Search for the cell housing the specified text and yield its [X, Y] center coordinate. 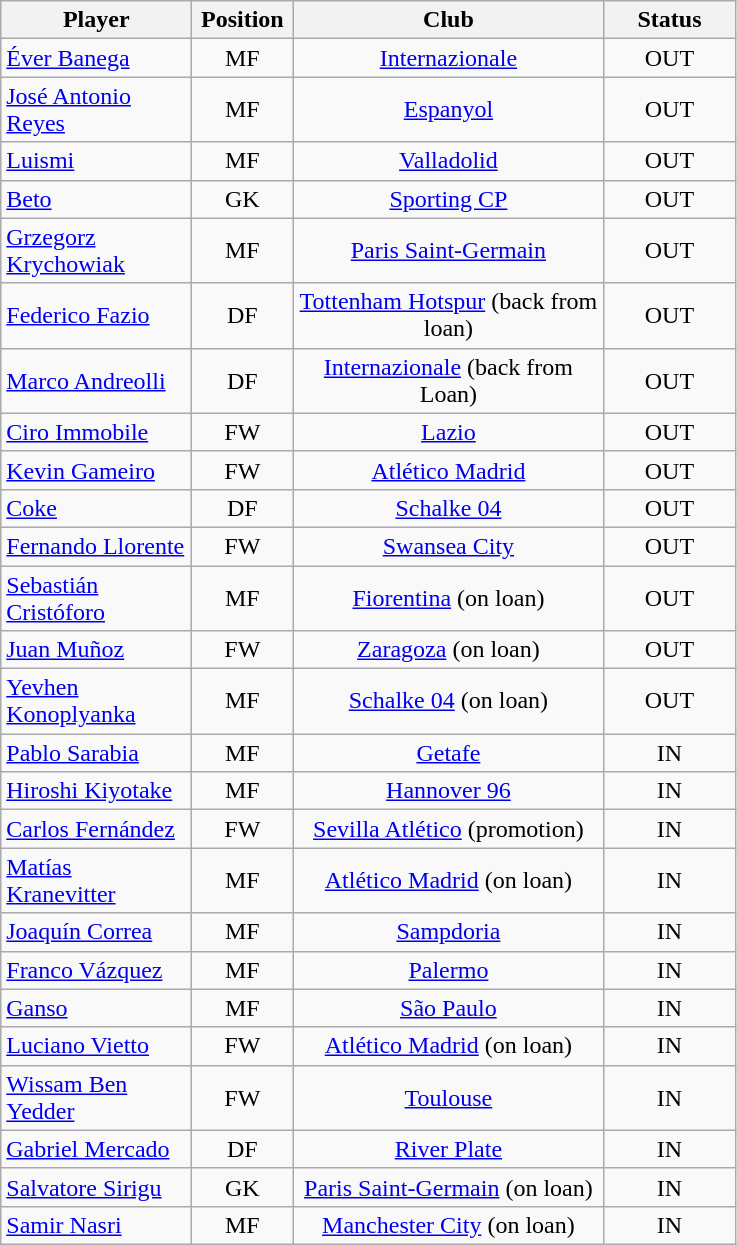
Luismi [96, 161]
Club [448, 20]
São Paulo [448, 1008]
Palermo [448, 970]
Gabriel Mercado [96, 1149]
José Antonio Reyes [96, 110]
Federico Fazio [96, 316]
Luciano Vietto [96, 1046]
Wissam Ben Yedder [96, 1098]
Lazio [448, 432]
Matías Kranevitter [96, 880]
Juan Muñoz [96, 650]
Carlos Fernández [96, 829]
Internazionale (back from Loan) [448, 380]
Atlético Madrid [448, 470]
Player [96, 20]
Pablo Sarabia [96, 753]
Franco Vázquez [96, 970]
Hiroshi Kiyotake [96, 791]
Getafe [448, 753]
Fiorentina (on loan) [448, 598]
Hannover 96 [448, 791]
Sporting CP [448, 199]
Zaragoza (on loan) [448, 650]
Ganso [96, 1008]
Schalke 04 [448, 508]
Tottenham Hotspur (back from loan) [448, 316]
Ciro Immobile [96, 432]
River Plate [448, 1149]
Joaquín Correa [96, 932]
Manchester City (on loan) [448, 1225]
Valladolid [448, 161]
Sampdoria [448, 932]
Samir Nasri [96, 1225]
Marco Andreolli [96, 380]
Éver Banega [96, 58]
Sevilla Atlético (promotion) [448, 829]
Internazionale [448, 58]
Paris Saint-Germain (on loan) [448, 1187]
Espanyol [448, 110]
Beto [96, 199]
Fernando Llorente [96, 546]
Coke [96, 508]
Sebastián Cristóforo [96, 598]
Paris Saint-Germain [448, 250]
Toulouse [448, 1098]
Position [242, 20]
Swansea City [448, 546]
Status [670, 20]
Yevhen Konoplyanka [96, 702]
Grzegorz Krychowiak [96, 250]
Salvatore Sirigu [96, 1187]
Kevin Gameiro [96, 470]
Schalke 04 (on loan) [448, 702]
